Output the [x, y] coordinate of the center of the cell containing the given text.  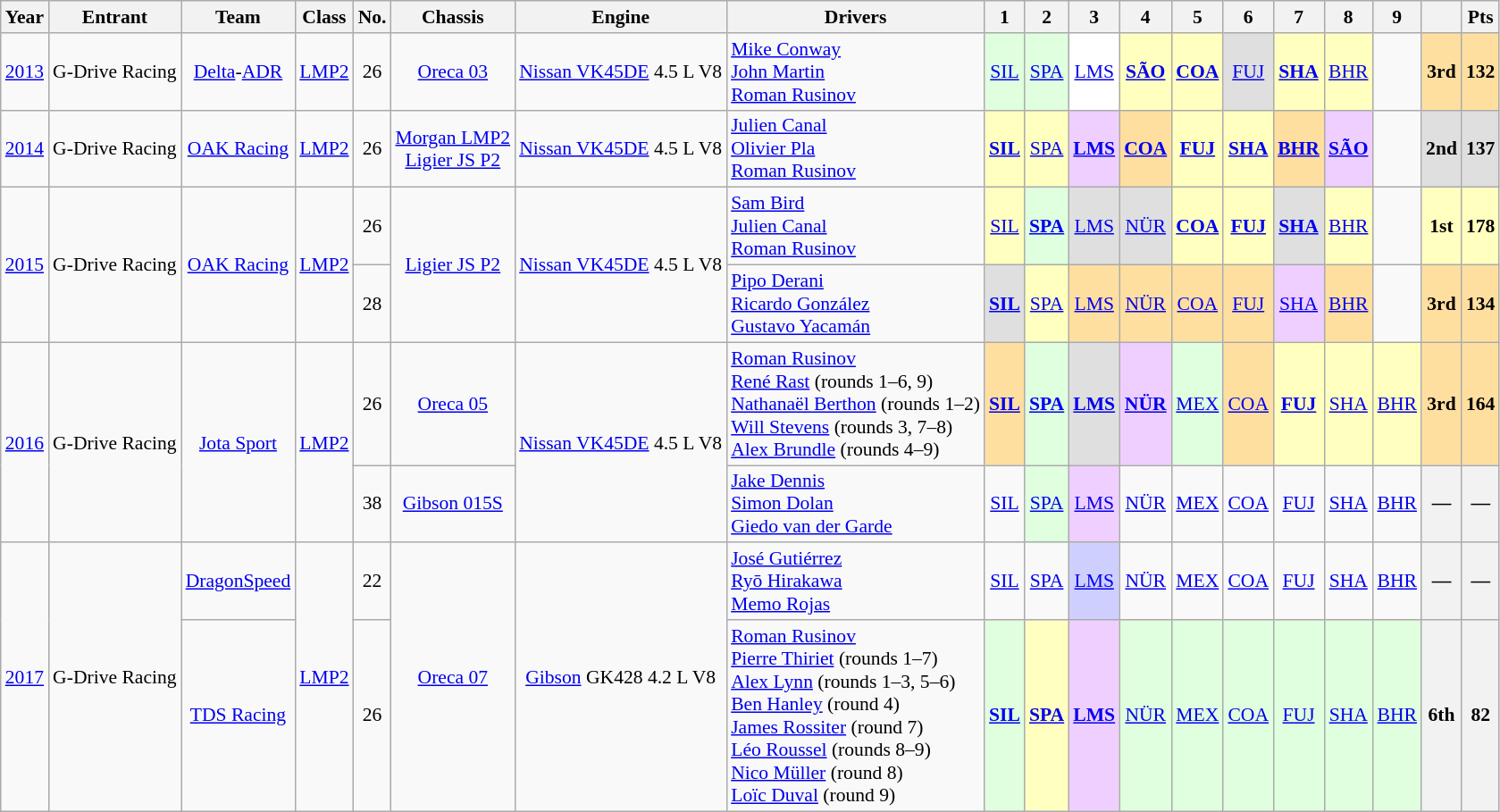
2017 [25, 677]
5 [1197, 17]
Team [239, 17]
Entrant [114, 17]
Pts [1481, 17]
1 [1004, 17]
2014 [25, 148]
Year [25, 17]
2013 [25, 71]
Julien Canal Olivier Pla Roman Rusinov [856, 148]
132 [1481, 71]
Mike Conway John Martin Roman Rusinov [856, 71]
7 [1299, 17]
Ligier JS P2 [452, 264]
4 [1145, 17]
3 [1094, 17]
1st [1442, 227]
TDS Racing [239, 716]
134 [1481, 304]
Engine [620, 17]
Pipo Derani Ricardo González Gustavo Yacamán [856, 304]
Roman Rusinov René Rast (rounds 1–6, 9) Nathanaël Berthon (rounds 1–2) Will Stevens (rounds 3, 7–8) Alex Brundle (rounds 4–9) [856, 404]
DragonSpeed [239, 582]
Jota Sport [239, 442]
28 [373, 304]
Oreca 03 [452, 71]
No. [373, 17]
Class [323, 17]
6th [1442, 716]
2015 [25, 264]
38 [373, 504]
José Gutiérrez Ryō Hirakawa Memo Rojas [856, 582]
2016 [25, 442]
Chassis [452, 17]
2nd [1442, 148]
22 [373, 582]
Sam Bird Julien Canal Roman Rusinov [856, 227]
Morgan LMP2Ligier JS P2 [452, 148]
8 [1349, 17]
Gibson GK428 4.2 L V8 [620, 677]
Oreca 07 [452, 677]
6 [1248, 17]
164 [1481, 404]
82 [1481, 716]
178 [1481, 227]
Oreca 05 [452, 404]
Jake Dennis Simon Dolan Giedo van der Garde [856, 504]
Drivers [856, 17]
Gibson 015S [452, 504]
2 [1047, 17]
Delta-ADR [239, 71]
9 [1397, 17]
137 [1481, 148]
